Provide the [X, Y] coordinate of the cell's center where the given text is located.  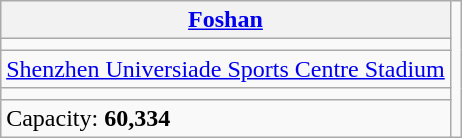
Shenzhen Universiade Sports Centre Stadium [226, 69]
Foshan [226, 20]
Capacity: 60,334 [226, 118]
